Return the (X, Y) coordinate for the center point of the cell that contains the specified text.  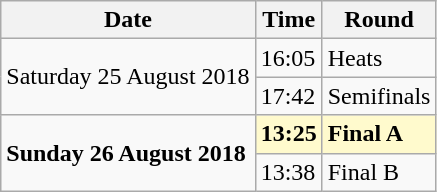
Heats (379, 58)
Final B (379, 172)
Round (379, 20)
13:38 (288, 172)
Final A (379, 134)
16:05 (288, 58)
Sunday 26 August 2018 (128, 153)
Time (288, 20)
17:42 (288, 96)
Date (128, 20)
13:25 (288, 134)
Semifinals (379, 96)
Saturday 25 August 2018 (128, 77)
